Determine the [x, y] coordinate at the center of the cell enclosing the given text.  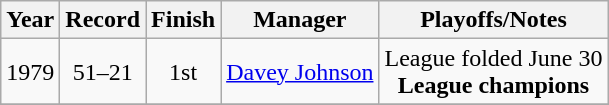
Manager [300, 20]
Playoffs/Notes [494, 20]
1st [184, 72]
51–21 [103, 72]
League folded June 30League champions [494, 72]
1979 [30, 72]
Record [103, 20]
Year [30, 20]
Davey Johnson [300, 72]
Finish [184, 20]
